Pinpoint the cell where the given text exists, returning its (x, y) midpoint coordinate. 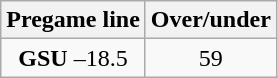
Over/under (210, 20)
59 (210, 58)
GSU –18.5 (74, 58)
Pregame line (74, 20)
